Output the (x, y) coordinate of the center of the cell containing the given text.  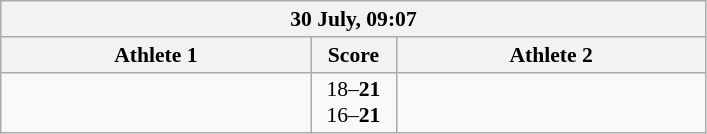
Athlete 1 (156, 55)
30 July, 09:07 (354, 19)
Score (354, 55)
18–2116–21 (354, 102)
Athlete 2 (551, 55)
